Return the (X, Y) coordinate for the center point of the cell that contains the specified text.  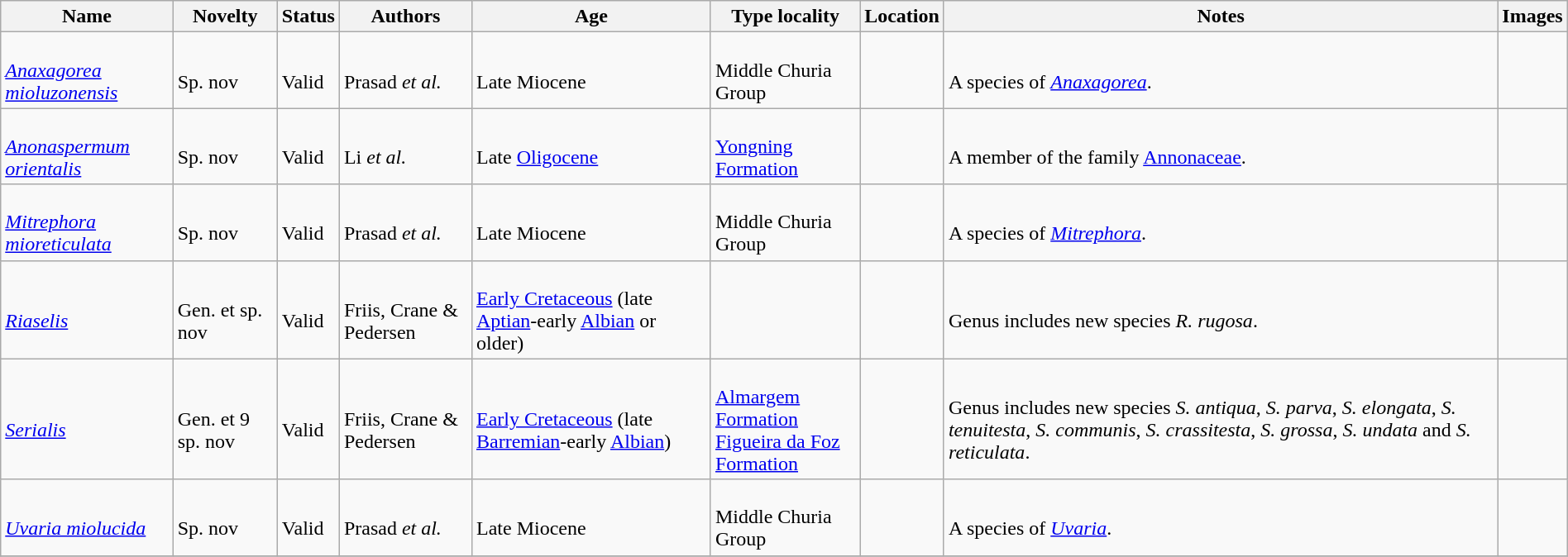
Authors (405, 17)
Anaxagorea mioluzonensis (87, 70)
Uvaria miolucida (87, 517)
Age (590, 17)
Anonaspermum orientalis (87, 146)
Notes (1221, 17)
Gen. et 9 sp. nov (225, 419)
Location (902, 17)
Gen. et sp. nov (225, 309)
Name (87, 17)
Early Cretaceous (late Barremian-early Albian) (590, 419)
Yongning Formation (785, 146)
Serialis (87, 419)
Mitrephora mioreticulata (87, 222)
Novelty (225, 17)
Genus includes new species R. rugosa. (1221, 309)
Li et al. (405, 146)
Status (308, 17)
Almargem Formation Figueira da Foz Formation (785, 419)
Late Oligocene (590, 146)
A member of the family Annonaceae. (1221, 146)
A species of Anaxagorea. (1221, 70)
Early Cretaceous (late Aptian-early Albian or older) (590, 309)
Images (1532, 17)
Type locality (785, 17)
A species of Uvaria. (1221, 517)
A species of Mitrephora. (1221, 222)
Genus includes new species S. antiqua, S. parva, S. elongata, S. tenuitesta, S. communis, S. crassitesta, S. grossa, S. undata and S. reticulata. (1221, 419)
Riaselis (87, 309)
